Capture the cell that displays the provided text and extract its (x, y) central coordinate. 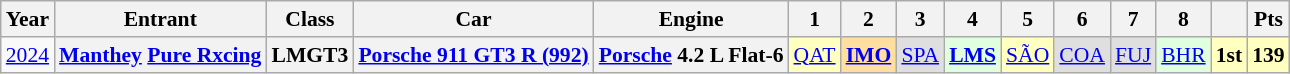
QAT (815, 55)
5 (1028, 19)
139 (1268, 55)
SPA (920, 55)
2024 (28, 55)
Pts (1268, 19)
LMGT3 (310, 55)
Engine (692, 19)
IMO (869, 55)
6 (1082, 19)
2 (869, 19)
Year (28, 19)
Entrant (160, 19)
Class (310, 19)
Car (473, 19)
BHR (1184, 55)
Porsche 911 GT3 R (992) (473, 55)
7 (1133, 19)
1 (815, 19)
4 (972, 19)
8 (1184, 19)
3 (920, 19)
Porsche 4.2 L Flat-6 (692, 55)
LMS (972, 55)
FUJ (1133, 55)
COA (1082, 55)
SÃO (1028, 55)
Manthey Pure Rxcing (160, 55)
1st (1230, 55)
